Scan for the cell matching the given text and deliver its (x, y) coordinate at center. 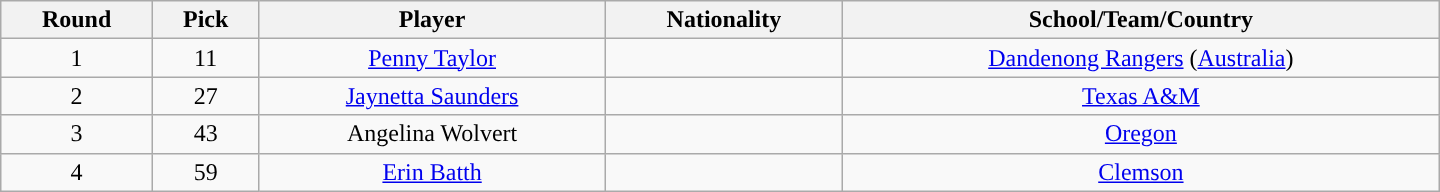
43 (205, 134)
59 (205, 172)
Pick (205, 20)
Player (432, 20)
Clemson (1142, 172)
Angelina Wolvert (432, 134)
Dandenong Rangers (Australia) (1142, 58)
School/Team/Country (1142, 20)
1 (77, 58)
4 (77, 172)
11 (205, 58)
Round (77, 20)
3 (77, 134)
2 (77, 96)
Penny Taylor (432, 58)
Texas A&M (1142, 96)
27 (205, 96)
Oregon (1142, 134)
Erin Batth (432, 172)
Nationality (724, 20)
Jaynetta Saunders (432, 96)
